Provide the [X, Y] coordinate of the cell's center where the given text is located.  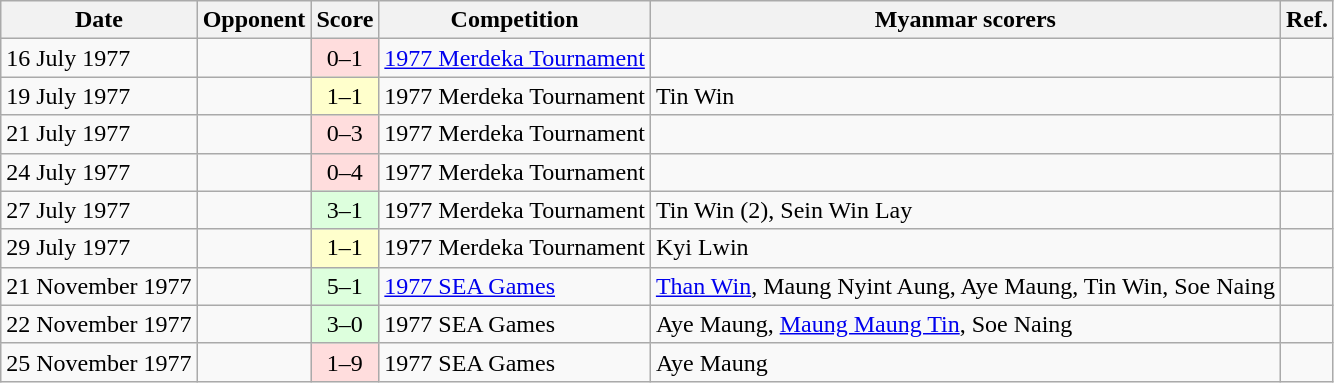
Date [99, 20]
0–1 [345, 58]
22 November 1977 [99, 324]
3–1 [345, 210]
Competition [515, 20]
Aye Maung, Maung Maung Tin, Soe Naing [965, 324]
0–4 [345, 172]
21 November 1977 [99, 286]
Aye Maung [965, 362]
Than Win, Maung Nyint Aung, Aye Maung, Tin Win, Soe Naing [965, 286]
24 July 1977 [99, 172]
21 July 1977 [99, 134]
16 July 1977 [99, 58]
5–1 [345, 286]
19 July 1977 [99, 96]
25 November 1977 [99, 362]
Kyi Lwin [965, 248]
1–9 [345, 362]
29 July 1977 [99, 248]
3–0 [345, 324]
Tin Win [965, 96]
Tin Win (2), Sein Win Lay [965, 210]
0–3 [345, 134]
Myanmar scorers [965, 20]
Opponent [254, 20]
Ref. [1306, 20]
Score [345, 20]
27 July 1977 [99, 210]
